Extract the (x, y) coordinate from the center of the cell holding the provided text.  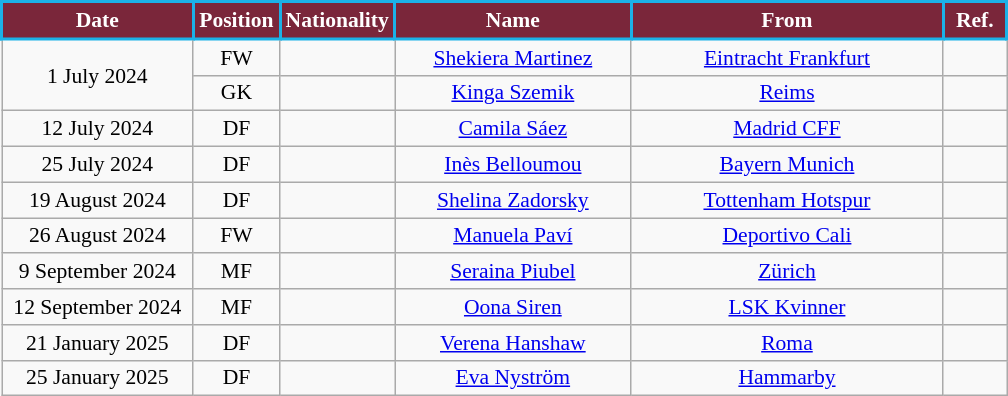
Name (514, 20)
From (787, 20)
Eva Nyström (514, 378)
Inès Belloumou (514, 165)
Deportivo Cali (787, 236)
Roma (787, 343)
Camila Sáez (514, 129)
21 January 2025 (98, 343)
Position (236, 20)
Date (98, 20)
12 September 2024 (98, 307)
LSK Kvinner (787, 307)
Bayern Munich (787, 165)
Madrid CFF (787, 129)
Tottenham Hotspur (787, 200)
1 July 2024 (98, 75)
19 August 2024 (98, 200)
Kinga Szemik (514, 93)
Hammarby (787, 378)
9 September 2024 (98, 272)
Seraina Piubel (514, 272)
Eintracht Frankfurt (787, 57)
Oona Siren (514, 307)
Manuela Paví (514, 236)
12 July 2024 (98, 129)
Reims (787, 93)
Ref. (975, 20)
Shekiera Martinez (514, 57)
26 August 2024 (98, 236)
25 July 2024 (98, 165)
Shelina Zadorsky (514, 200)
25 January 2025 (98, 378)
Zürich (787, 272)
Verena Hanshaw (514, 343)
Nationality (338, 20)
GK (236, 93)
